Output the [x, y] coordinate of the center of the cell containing the given text.  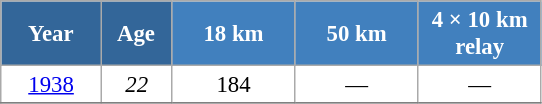
4 × 10 km relay [480, 34]
1938 [52, 85]
Age [136, 34]
Year [52, 34]
22 [136, 85]
50 km [356, 34]
184 [234, 85]
18 km [234, 34]
